Determine the (X, Y) coordinate at the center of the cell enclosing the given text.  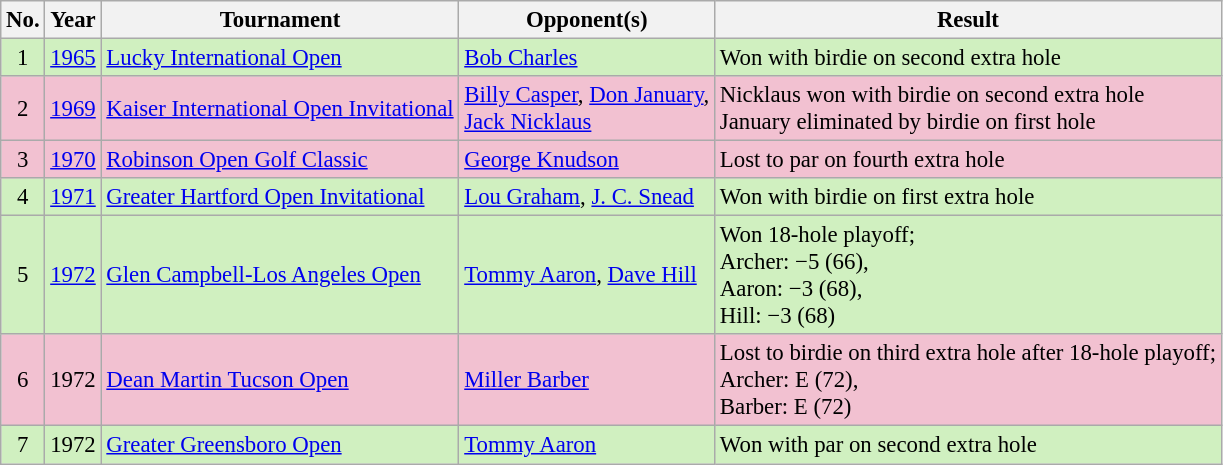
Won with par on second extra hole (968, 445)
Greater Greensboro Open (280, 445)
Greater Hartford Open Invitational (280, 197)
Lucky International Open (280, 58)
Year (73, 20)
Won with birdie on second extra hole (968, 58)
3 (23, 160)
Kaiser International Open Invitational (280, 108)
Bob Charles (587, 58)
Tommy Aaron, Dave Hill (587, 276)
5 (23, 276)
Result (968, 20)
1971 (73, 197)
Tournament (280, 20)
2 (23, 108)
Lost to birdie on third extra hole after 18-hole playoff;Archer: E (72),Barber: E (72) (968, 380)
Lost to par on fourth extra hole (968, 160)
Dean Martin Tucson Open (280, 380)
Robinson Open Golf Classic (280, 160)
1969 (73, 108)
Won 18-hole playoff;Archer: −5 (66),Aaron: −3 (68),Hill: −3 (68) (968, 276)
Opponent(s) (587, 20)
4 (23, 197)
Glen Campbell-Los Angeles Open (280, 276)
Miller Barber (587, 380)
1 (23, 58)
7 (23, 445)
Nicklaus won with birdie on second extra holeJanuary eliminated by birdie on first hole (968, 108)
Won with birdie on first extra hole (968, 197)
6 (23, 380)
George Knudson (587, 160)
1970 (73, 160)
No. (23, 20)
Tommy Aaron (587, 445)
Billy Casper, Don January, Jack Nicklaus (587, 108)
Lou Graham, J. C. Snead (587, 197)
1965 (73, 58)
